Extract the (X, Y) coordinate from the center of the cell holding the provided text.  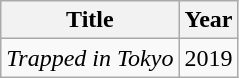
2019 (208, 58)
Trapped in Tokyo (90, 58)
Year (208, 20)
Title (90, 20)
